Provide the (X, Y) coordinate of the cell's center where the given text is located.  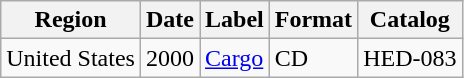
United States (71, 58)
Label (235, 20)
Date (170, 20)
CD (313, 58)
Region (71, 20)
2000 (170, 58)
Catalog (410, 20)
Cargo (235, 58)
Format (313, 20)
HED-083 (410, 58)
